Return [x, y] of the center of cell containing provided text 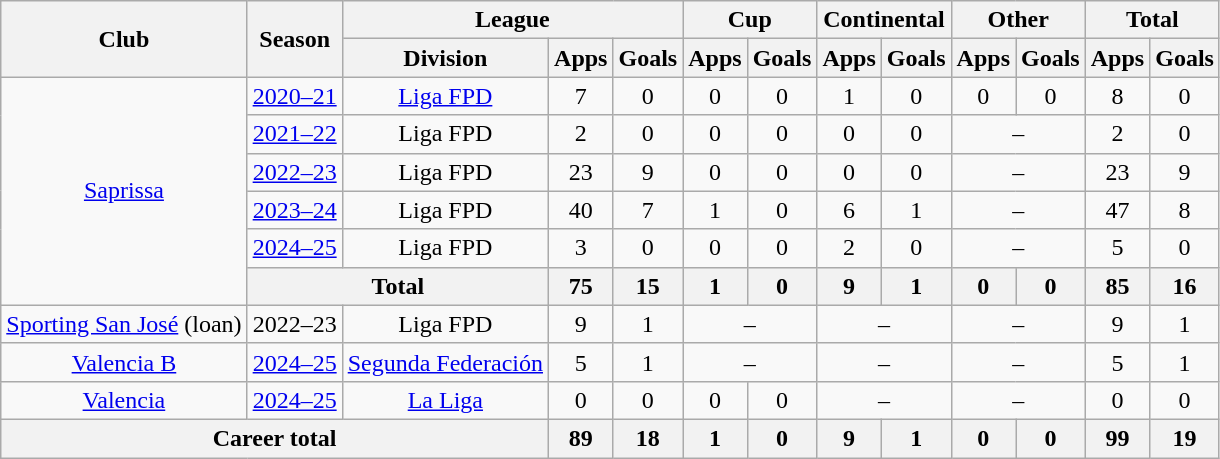
La Liga [445, 400]
19 [1185, 438]
85 [1117, 286]
League [512, 20]
Valencia B [124, 362]
16 [1185, 286]
Valencia [124, 400]
2021–22 [294, 134]
89 [581, 438]
15 [648, 286]
Club [124, 39]
Segunda Federación [445, 362]
40 [581, 210]
18 [648, 438]
Division [445, 58]
Season [294, 39]
2023–24 [294, 210]
Other [1018, 20]
6 [849, 210]
47 [1117, 210]
2020–21 [294, 96]
99 [1117, 438]
3 [581, 248]
75 [581, 286]
Cup [750, 20]
Continental [884, 20]
Career total [275, 438]
Saprissa [124, 191]
Sporting San José (loan) [124, 324]
